Scan for the cell matching the given text and deliver its [X, Y] coordinate at center. 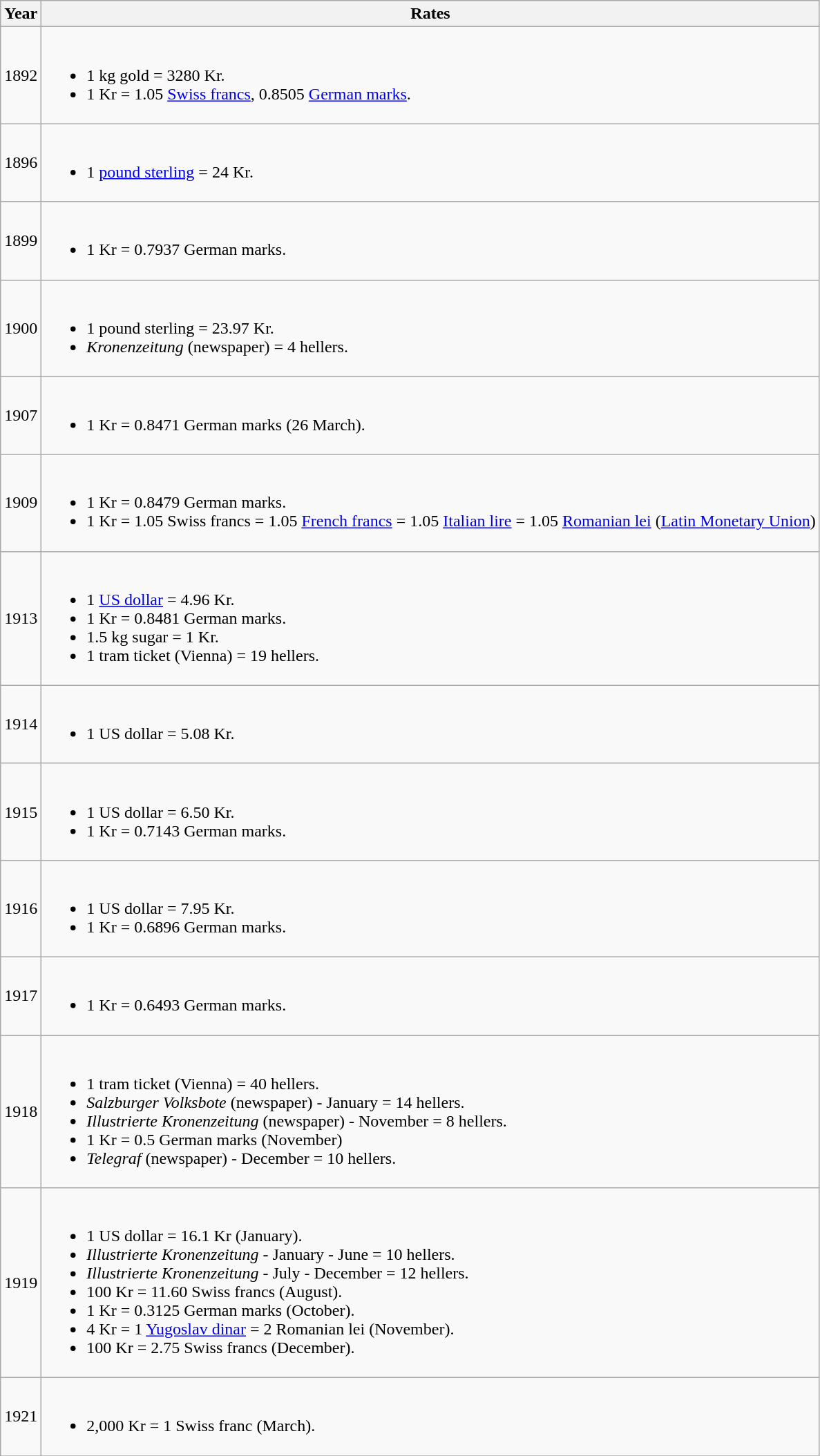
1 US dollar = 4.96 Kr.1 Kr = 0.8481 German marks.1.5 kg sugar = 1 Kr.1 tram ticket (Vienna) = 19 hellers. [430, 618]
1921 [21, 1417]
1 pound sterling = 24 Kr. [430, 163]
1 Kr = 0.8471 German marks (26 March). [430, 416]
1892 [21, 75]
1 US dollar = 5.08 Kr. [430, 724]
Rates [430, 14]
1 US dollar = 6.50 Kr.1 Kr = 0.7143 German marks. [430, 812]
1909 [21, 503]
1915 [21, 812]
1 Kr = 0.7937 German marks. [430, 240]
1 Kr = 0.6493 German marks. [430, 996]
1 pound sterling = 23.97 Kr.Kronenzeitung (newspaper) = 4 hellers. [430, 328]
1913 [21, 618]
1914 [21, 724]
1 Kr = 0.8479 German marks.1 Kr = 1.05 Swiss francs = 1.05 French francs = 1.05 Italian lire = 1.05 Romanian lei (Latin Monetary Union) [430, 503]
Year [21, 14]
1900 [21, 328]
1899 [21, 240]
1918 [21, 1111]
1907 [21, 416]
1917 [21, 996]
1916 [21, 908]
1896 [21, 163]
1 kg gold = 3280 Kr.1 Kr = 1.05 Swiss francs, 0.8505 German marks. [430, 75]
1 US dollar = 7.95 Kr.1 Kr = 0.6896 German marks. [430, 908]
2,000 Kr = 1 Swiss franc (March). [430, 1417]
1919 [21, 1283]
